Capture the cell that displays the provided text and extract its (X, Y) central coordinate. 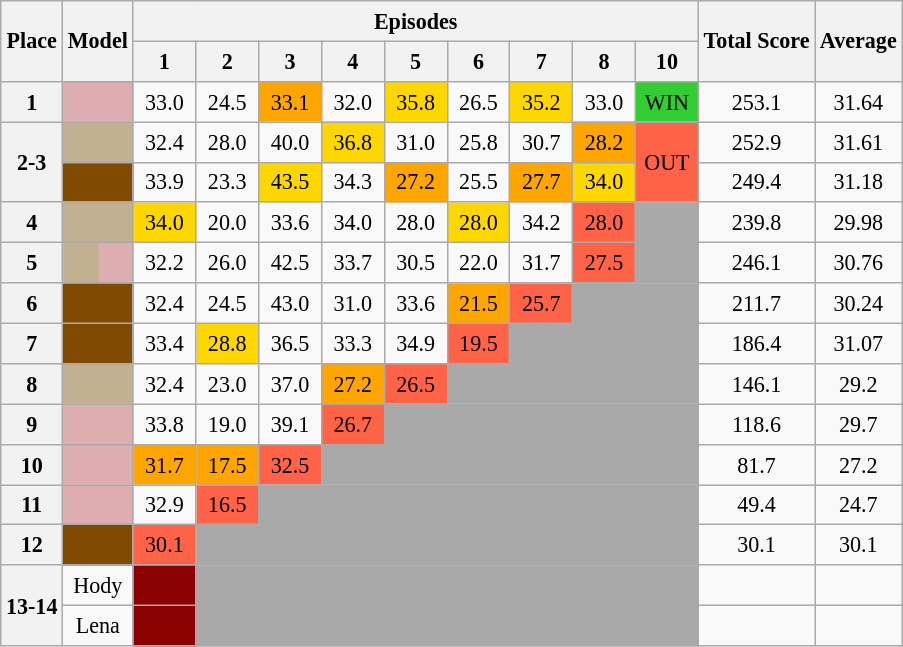
252.9 (756, 141)
32.0 (352, 101)
32.5 (290, 464)
28.8 (228, 343)
34.2 (542, 222)
Place (32, 40)
OUT (666, 162)
29.7 (858, 424)
24.7 (858, 504)
253.1 (756, 101)
30.24 (858, 303)
Lena (98, 625)
35.2 (542, 101)
246.1 (756, 262)
2 (228, 61)
32.9 (164, 504)
33.1 (290, 101)
26.7 (352, 424)
16.5 (228, 504)
2-3 (32, 162)
29.2 (858, 383)
25.5 (478, 182)
19.5 (478, 343)
34.9 (416, 343)
23.0 (228, 383)
19.0 (228, 424)
146.1 (756, 383)
13-14 (32, 606)
26.0 (228, 262)
30.76 (858, 262)
49.4 (756, 504)
118.6 (756, 424)
23.3 (228, 182)
17.5 (228, 464)
29.98 (858, 222)
39.1 (290, 424)
31.07 (858, 343)
27.7 (542, 182)
43.5 (290, 182)
30.5 (416, 262)
3 (290, 61)
Episodes (416, 20)
22.0 (478, 262)
27.5 (604, 262)
211.7 (756, 303)
33.4 (164, 343)
9 (32, 424)
30.7 (542, 141)
25.7 (542, 303)
239.8 (756, 222)
35.8 (416, 101)
36.8 (352, 141)
33.3 (352, 343)
32.2 (164, 262)
WIN (666, 101)
Total Score (756, 40)
Hody (98, 585)
31.18 (858, 182)
33.9 (164, 182)
43.0 (290, 303)
31.64 (858, 101)
Model (98, 40)
21.5 (478, 303)
11 (32, 504)
20.0 (228, 222)
33.8 (164, 424)
37.0 (290, 383)
25.8 (478, 141)
186.4 (756, 343)
42.5 (290, 262)
28.2 (604, 141)
40.0 (290, 141)
Average (858, 40)
12 (32, 545)
249.4 (756, 182)
34.3 (352, 182)
81.7 (756, 464)
36.5 (290, 343)
33.7 (352, 262)
31.61 (858, 141)
